Return the [X, Y] coordinate for the center point of the cell that contains the specified text.  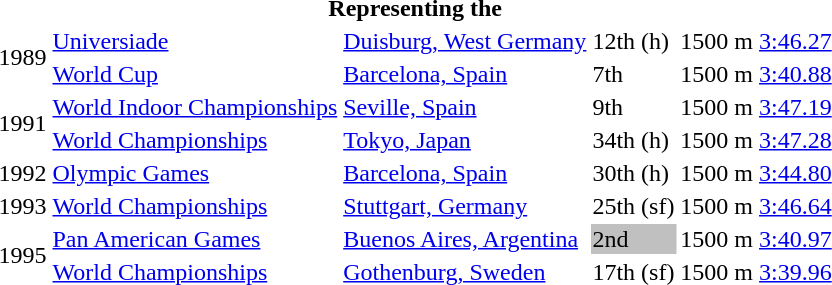
Pan American Games [195, 239]
34th (h) [634, 140]
World Indoor Championships [195, 107]
30th (h) [634, 173]
Stuttgart, Germany [465, 206]
2nd [634, 239]
Olympic Games [195, 173]
Universiade [195, 41]
Seville, Spain [465, 107]
9th [634, 107]
7th [634, 74]
Tokyo, Japan [465, 140]
12th (h) [634, 41]
Buenos Aires, Argentina [465, 239]
25th (sf) [634, 206]
World Cup [195, 74]
Duisburg, West Germany [465, 41]
